Find where the given text appears and provide that cell's center as (X, Y) coordinate. 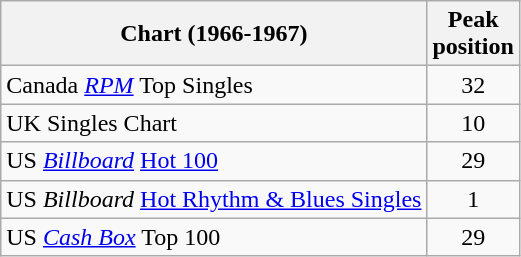
32 (473, 85)
US Billboard Hot Rhythm & Blues Singles (214, 199)
Canada RPM Top Singles (214, 85)
10 (473, 123)
US Billboard Hot 100 (214, 161)
US Cash Box Top 100 (214, 237)
UK Singles Chart (214, 123)
Peakposition (473, 34)
Chart (1966-1967) (214, 34)
1 (473, 199)
